Locate the cell with the specified text and output its (x, y) center coordinate. 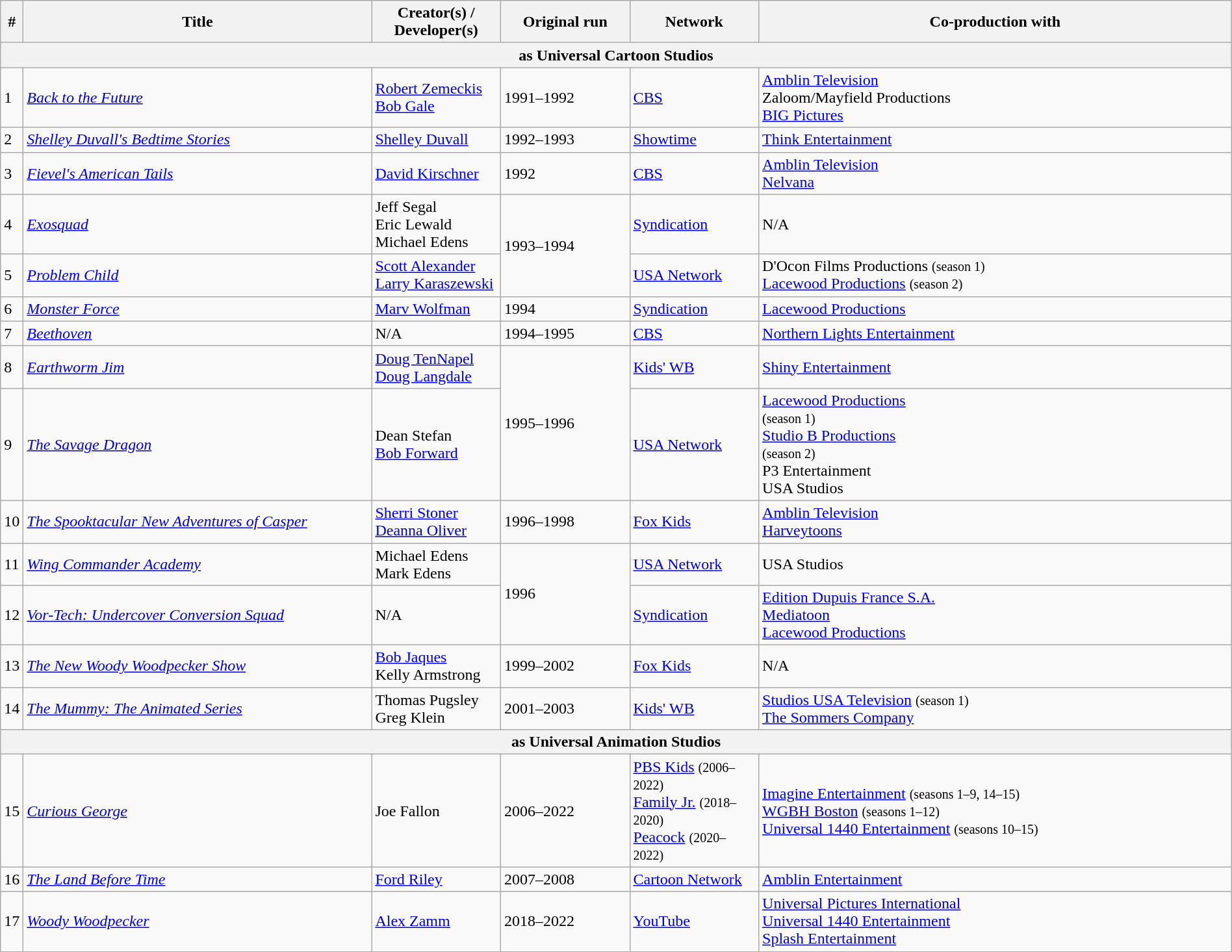
Shelley Duvall (437, 140)
Joe Fallon (437, 811)
Bob JaquesKelly Armstrong (437, 667)
The Savage Dragon (198, 444)
USA Studios (995, 564)
7 (12, 333)
Amblin Entertainment (995, 879)
2001–2003 (565, 708)
1999–2002 (565, 667)
1996 (565, 594)
8 (12, 367)
Vor-Tech: Undercover Conversion Squad (198, 615)
13 (12, 667)
The Mummy: The Animated Series (198, 708)
10 (12, 521)
9 (12, 444)
2007–2008 (565, 879)
The Land Before Time (198, 879)
Dean StefanBob Forward (437, 444)
Curious George (198, 811)
Beethoven (198, 333)
Original run (565, 22)
Sherri StonerDeanna Oliver (437, 521)
Exosquad (198, 224)
Amblin TelevisionZaloom/Mayfield ProductionsBIG Pictures (995, 97)
2006–2022 (565, 811)
1994–1995 (565, 333)
Think Entertainment (995, 140)
12 (12, 615)
1994 (565, 309)
Amblin TelevisionNelvana (995, 173)
5 (12, 276)
Ford Riley (437, 879)
6 (12, 309)
Universal Pictures InternationalUniversal 1440 EntertainmentSplash Entertainment (995, 921)
Michael EdensMark Edens (437, 564)
The Spooktacular New Adventures of Casper (198, 521)
Shelley Duvall's Bedtime Stories (198, 140)
# (12, 22)
Doug TenNapelDoug Langdale (437, 367)
Problem Child (198, 276)
2 (12, 140)
Jeff SegalEric LewaldMichael Edens (437, 224)
Imagine Entertainment (seasons 1–9, 14–15)WGBH Boston (seasons 1–12)Universal 1440 Entertainment (seasons 10–15) (995, 811)
YouTube (694, 921)
Woody Woodpecker (198, 921)
Showtime (694, 140)
Back to the Future (198, 97)
Lacewood Productions (995, 309)
The New Woody Woodpecker Show (198, 667)
as Universal Cartoon Studios (616, 55)
Earthworm Jim (198, 367)
PBS Kids (2006–2022)Family Jr. (2018–2020)Peacock (2020–2022) (694, 811)
1996–1998 (565, 521)
4 (12, 224)
14 (12, 708)
Wing Commander Academy (198, 564)
Edition Dupuis France S.A.MediatoonLacewood Productions (995, 615)
Network (694, 22)
1 (12, 97)
Alex Zamm (437, 921)
15 (12, 811)
Co-production with (995, 22)
Monster Force (198, 309)
3 (12, 173)
1991–1992 (565, 97)
David Kirschner (437, 173)
Creator(s) / Developer(s) (437, 22)
1992–1993 (565, 140)
Shiny Entertainment (995, 367)
as Universal Animation Studios (616, 742)
Fievel's American Tails (198, 173)
1995–1996 (565, 423)
Lacewood Productions(season 1)Studio B Productions(season 2)P3 EntertainmentUSA Studios (995, 444)
1992 (565, 173)
Studios USA Television (season 1)The Sommers Company (995, 708)
16 (12, 879)
17 (12, 921)
Amblin TelevisionHarveytoons (995, 521)
1993–1994 (565, 246)
Robert ZemeckisBob Gale (437, 97)
11 (12, 564)
Thomas PugsleyGreg Klein (437, 708)
2018–2022 (565, 921)
Cartoon Network (694, 879)
Title (198, 22)
Northern Lights Entertainment (995, 333)
Marv Wolfman (437, 309)
Scott AlexanderLarry Karaszewski (437, 276)
D'Ocon Films Productions (season 1)Lacewood Productions (season 2) (995, 276)
